Return (X, Y) of the center of cell containing provided text 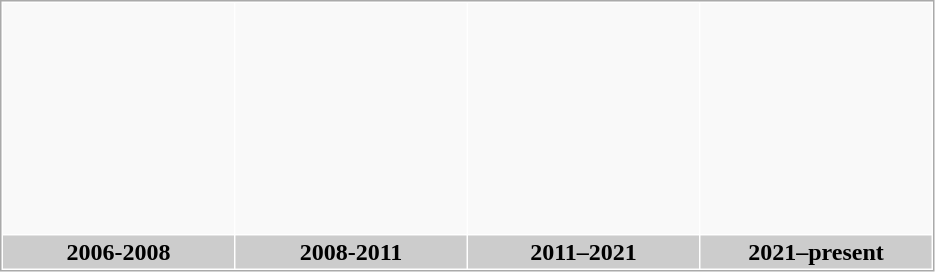
2021–present (816, 252)
2008-2011 (352, 252)
2006-2008 (118, 252)
2011–2021 (584, 252)
